For the text-containing cell, return its midpoint in (x, y) coordinate format. 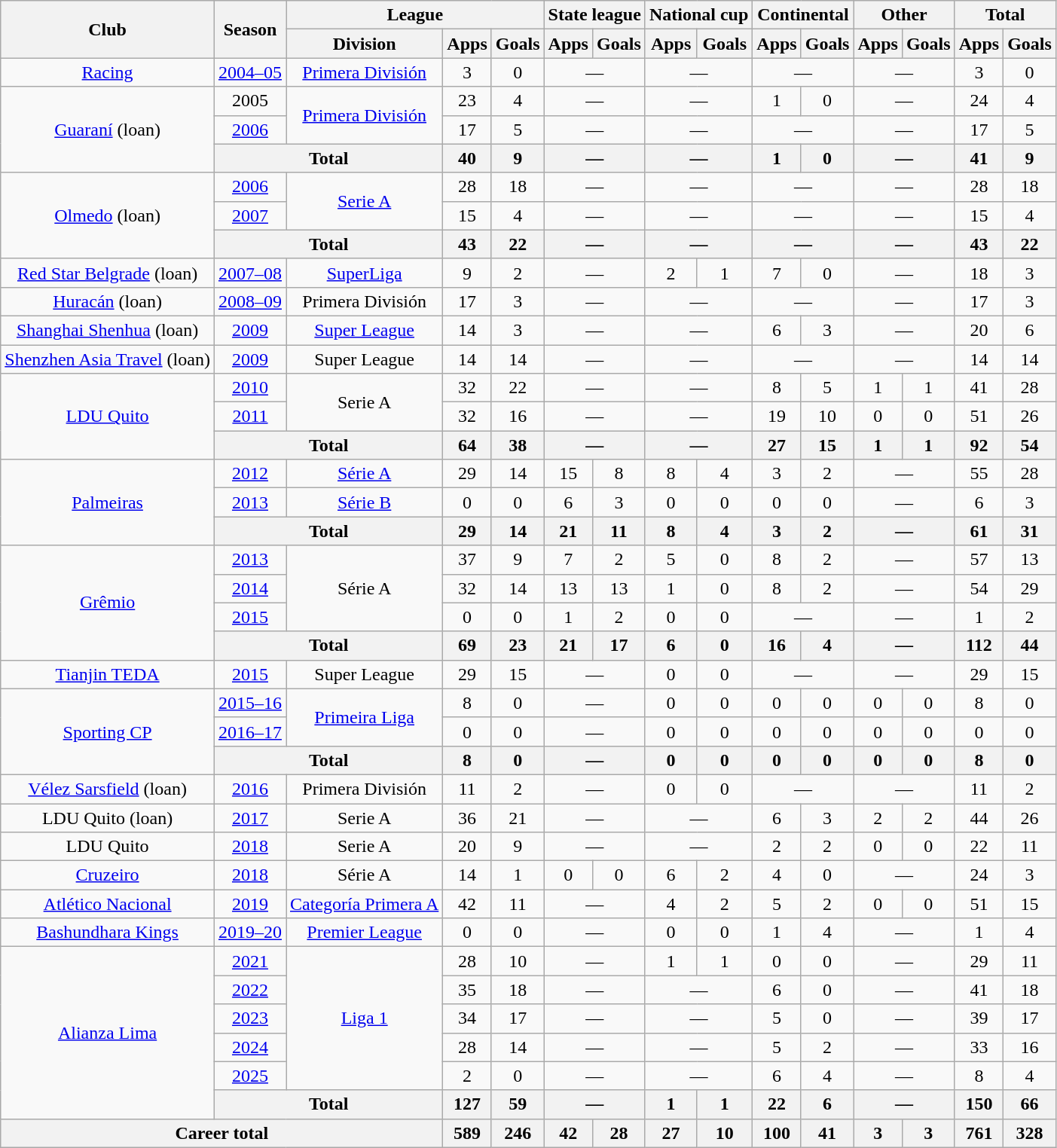
31 (1030, 531)
2011 (250, 417)
2012 (250, 474)
Categoría Primera A (365, 904)
61 (979, 531)
2022 (250, 990)
55 (979, 474)
2007 (250, 215)
37 (467, 560)
2025 (250, 1076)
Shenzhen Asia Travel (loan) (108, 359)
59 (518, 1104)
19 (777, 417)
State league (594, 15)
2005 (250, 101)
2014 (250, 588)
Season (250, 29)
2016–17 (250, 731)
Olmedo (loan) (108, 215)
Primeira Liga (365, 717)
36 (467, 817)
112 (979, 646)
64 (467, 445)
127 (467, 1104)
Shanghai Shenhua (loan) (108, 330)
2021 (250, 961)
Vélez Sarsfield (loan) (108, 789)
2024 (250, 1047)
Palmeiras (108, 502)
150 (979, 1104)
Liga 1 (365, 1018)
40 (467, 158)
League (416, 15)
39 (979, 1018)
Tianjin TEDA (108, 674)
2007–08 (250, 273)
589 (467, 1133)
Red Star Belgrade (loan) (108, 273)
Alianza Lima (108, 1033)
Atlético Nacional (108, 904)
2016 (250, 789)
35 (467, 990)
Division (365, 44)
Other (904, 15)
Racing (108, 72)
34 (467, 1018)
LDU Quito (loan) (108, 817)
Bashundhara Kings (108, 933)
328 (1030, 1133)
SuperLiga (365, 273)
Guaraní (loan) (108, 130)
Grêmio (108, 603)
2008–09 (250, 301)
Huracán (loan) (108, 301)
2023 (250, 1018)
92 (979, 445)
Premier League (365, 933)
246 (518, 1133)
2010 (250, 388)
761 (979, 1133)
38 (518, 445)
33 (979, 1047)
2017 (250, 817)
Série B (365, 502)
69 (467, 646)
2015–16 (250, 703)
57 (979, 560)
66 (1030, 1104)
Career total (221, 1133)
2019–20 (250, 933)
Continental (803, 15)
2019 (250, 904)
Sporting CP (108, 731)
2004–05 (250, 72)
National cup (698, 15)
Club (108, 29)
100 (777, 1133)
Cruzeiro (108, 875)
